Locate the cell with the specified text and output its (x, y) center coordinate. 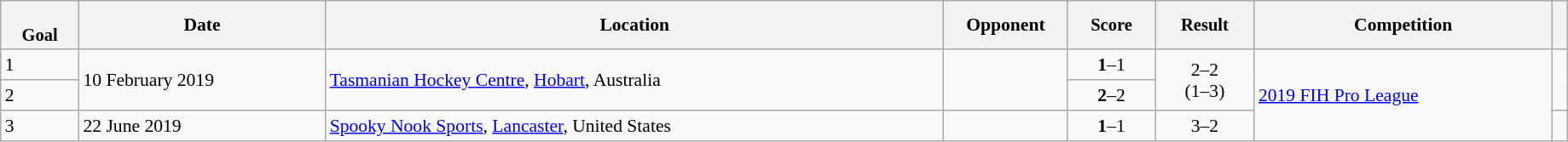
Tasmanian Hockey Centre, Hobart, Australia (634, 80)
10 February 2019 (201, 80)
22 June 2019 (201, 126)
Goal (40, 26)
Score (1112, 26)
2–2 (1112, 95)
Competition (1403, 26)
1 (40, 65)
2 (40, 95)
Location (634, 26)
Date (201, 26)
2–2(1–3) (1205, 80)
Result (1205, 26)
Spooky Nook Sports, Lancaster, United States (634, 126)
3 (40, 126)
2019 FIH Pro League (1403, 95)
3–2 (1205, 126)
Opponent (1006, 26)
